Return [x, y] of the center of cell containing provided text 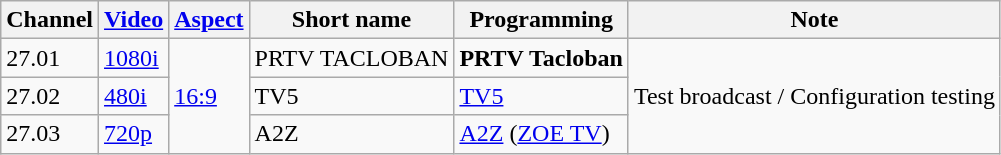
Short name [352, 20]
Video [134, 20]
1080i [134, 58]
Note [814, 20]
Programming [542, 20]
16:9 [209, 96]
Aspect [209, 20]
PRTV Tacloban [542, 58]
27.03 [50, 134]
Test broadcast / Configuration testing [814, 96]
720p [134, 134]
A2Z (ZOE TV) [542, 134]
A2Z [352, 134]
480i [134, 96]
27.02 [50, 96]
27.01 [50, 58]
Channel [50, 20]
PRTV TACLOBAN [352, 58]
